Return [X, Y] of the center of cell containing provided text 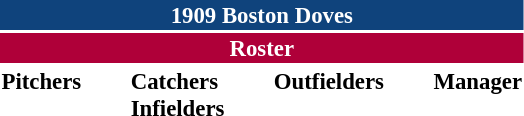
Roster [262, 48]
1909 Boston Doves [262, 15]
